Return [X, Y] of the center of cell containing provided text 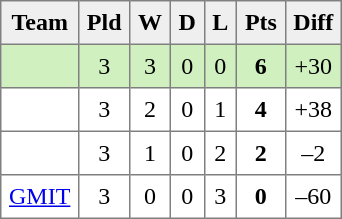
Diff [313, 23]
L [220, 23]
+38 [313, 110]
Pld [104, 23]
–60 [313, 197]
Team [40, 23]
6 [261, 66]
D [187, 23]
W [150, 23]
+30 [313, 66]
GMIT [40, 197]
Pts [261, 23]
–2 [313, 153]
4 [261, 110]
